Identify which cell holds the provided text, then report its (X, Y) central coordinate. 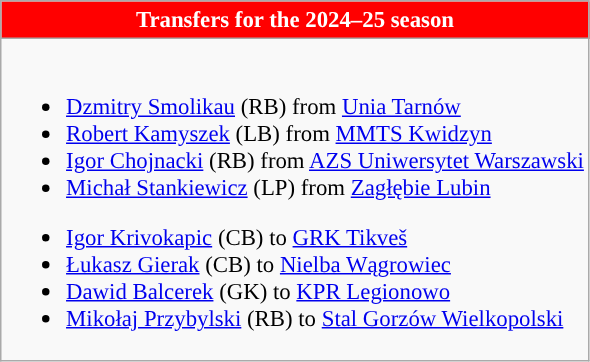
Transfers for the 2024–25 season (295, 20)
